Pinpoint the cell where the given text exists, returning its [X, Y] midpoint coordinate. 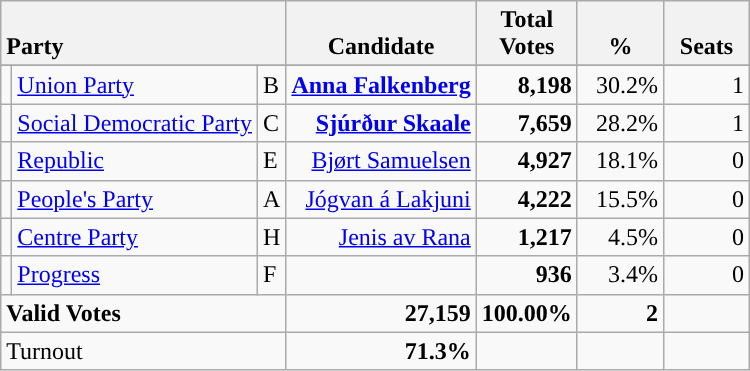
3.4% [620, 275]
Anna Falkenberg [381, 85]
Jenis av Rana [381, 237]
Progress [135, 275]
18.1% [620, 161]
Bjørt Samuelsen [381, 161]
People's Party [135, 199]
Candidate [381, 34]
4,927 [526, 161]
A [271, 199]
15.5% [620, 199]
% [620, 34]
Centre Party [135, 237]
H [271, 237]
Turnout [144, 351]
7,659 [526, 123]
Sjúrður Skaale [381, 123]
4.5% [620, 237]
Valid Votes [144, 313]
27,159 [381, 313]
Social Democratic Party [135, 123]
Jógvan á Lakjuni [381, 199]
Seats [706, 34]
TotalVotes [526, 34]
30.2% [620, 85]
Party [144, 34]
936 [526, 275]
8,198 [526, 85]
Union Party [135, 85]
Republic [135, 161]
B [271, 85]
4,222 [526, 199]
C [271, 123]
2 [620, 313]
71.3% [381, 351]
28.2% [620, 123]
F [271, 275]
1,217 [526, 237]
E [271, 161]
100.00% [526, 313]
